Scan for the cell matching the given text and deliver its (X, Y) coordinate at center. 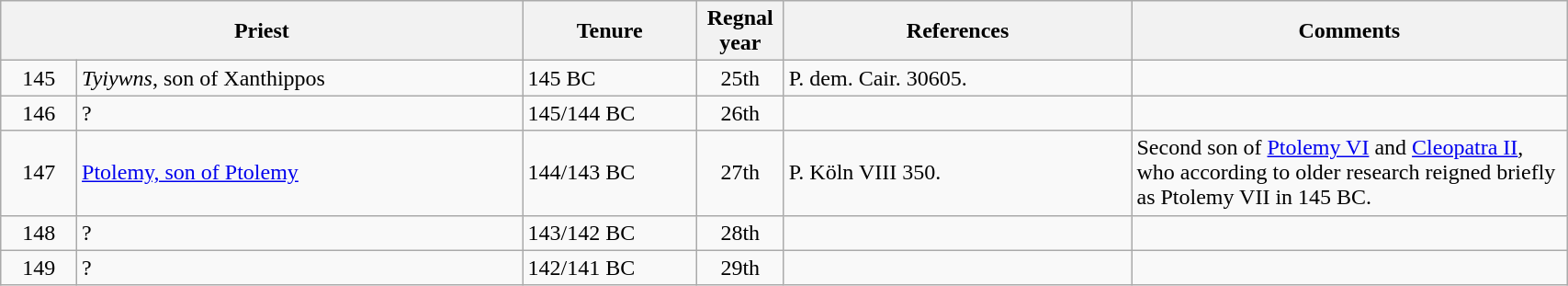
148 (39, 233)
Ptolemy, son of Ptolemy (299, 173)
P. dem. Cair. 30605. (957, 78)
Comments (1349, 31)
146 (39, 113)
28th (740, 233)
References (957, 31)
142/141 BC (610, 268)
29th (740, 268)
Tenure (610, 31)
27th (740, 173)
145/144 BC (610, 113)
Tyiywns, son of Xanthippos (299, 78)
149 (39, 268)
145 BC (610, 78)
Second son of Ptolemy VI and Cleopatra II, who according to older research reigned briefly as Ptolemy VII in 145 BC. (1349, 173)
147 (39, 173)
144/143 BC (610, 173)
145 (39, 78)
25th (740, 78)
Regnal year (740, 31)
P. Köln VIII 350. (957, 173)
143/142 BC (610, 233)
26th (740, 113)
Priest (262, 31)
